Provide the (X, Y) coordinate of the cell's center where the given text is located.  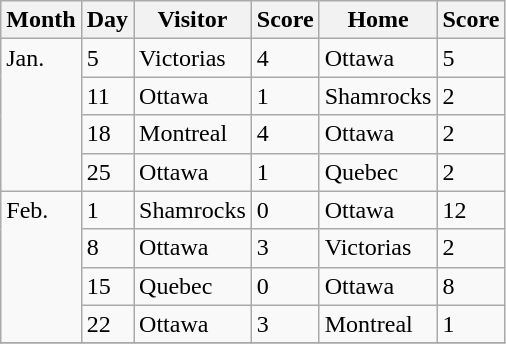
22 (107, 324)
Visitor (193, 20)
Month (41, 20)
18 (107, 134)
25 (107, 172)
Jan. (41, 115)
Day (107, 20)
Home (378, 20)
11 (107, 96)
Feb. (41, 267)
12 (471, 210)
15 (107, 286)
